Output the (X, Y) coordinate of the center of the cell containing the given text.  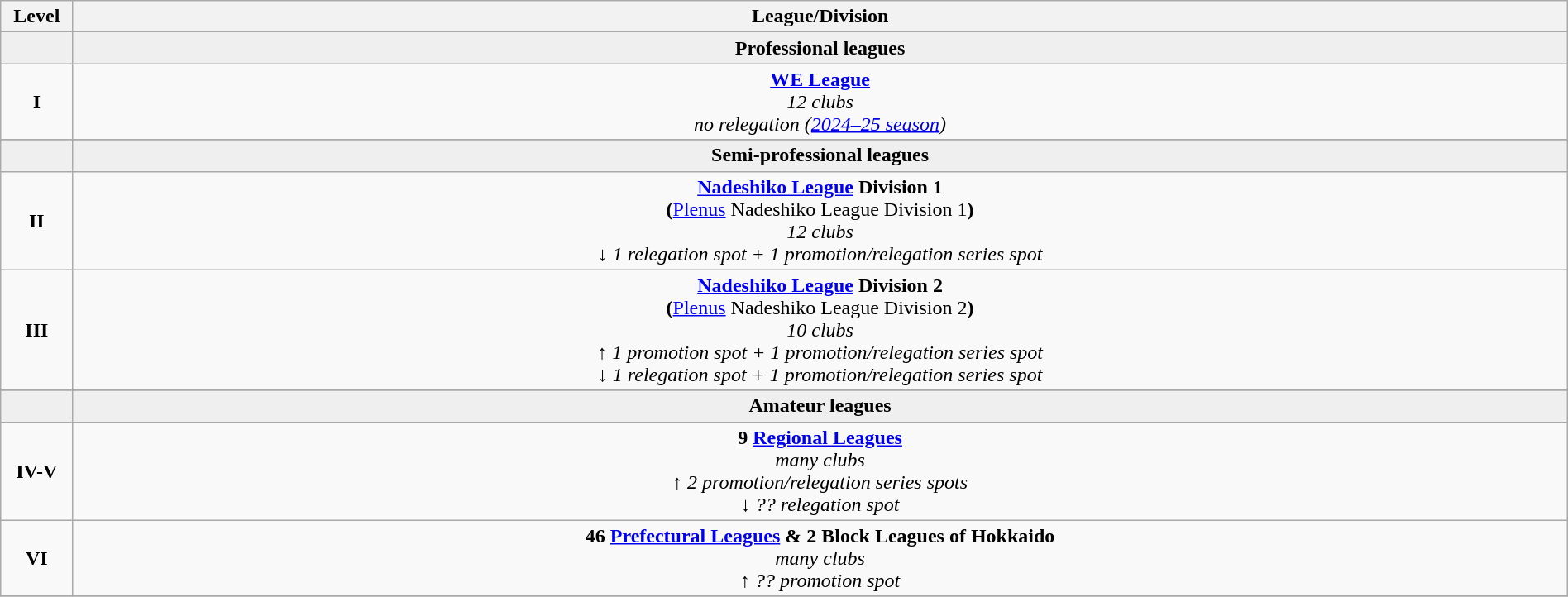
II (36, 220)
9 Regional Leaguesmany clubs↑ 2 promotion/relegation series spots↓ ?? relegation spot (820, 471)
IV-V (36, 471)
Nadeshiko League Division 1(Plenus Nadeshiko League Division 1)12 clubs↓ 1 relegation spot + 1 promotion/relegation series spot (820, 220)
Professional leagues (820, 48)
WE League12 clubsno relegation (2024–25 season) (820, 102)
Amateur leagues (820, 406)
Level (36, 17)
Semi-professional leagues (820, 155)
I (36, 102)
League/Division (820, 17)
46 Prefectural Leagues & 2 Block Leagues of Hokkaidomany clubs↑ ?? promotion spot (820, 558)
VI (36, 558)
III (36, 330)
